Search for the cell housing the specified text and yield its [x, y] center coordinate. 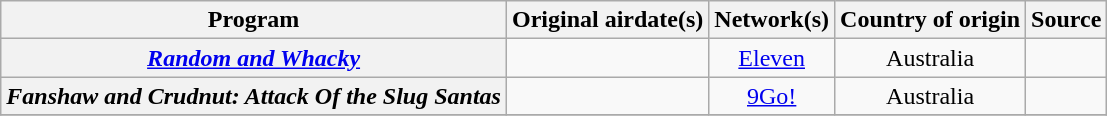
Program [254, 20]
Country of origin [930, 20]
Source [1066, 20]
Random and Whacky [254, 58]
Network(s) [772, 20]
Eleven [772, 58]
9Go! [772, 96]
Original airdate(s) [607, 20]
Fanshaw and Crudnut: Attack Of the Slug Santas [254, 96]
